Extract the (X, Y) coordinate from the center of the cell holding the provided text.  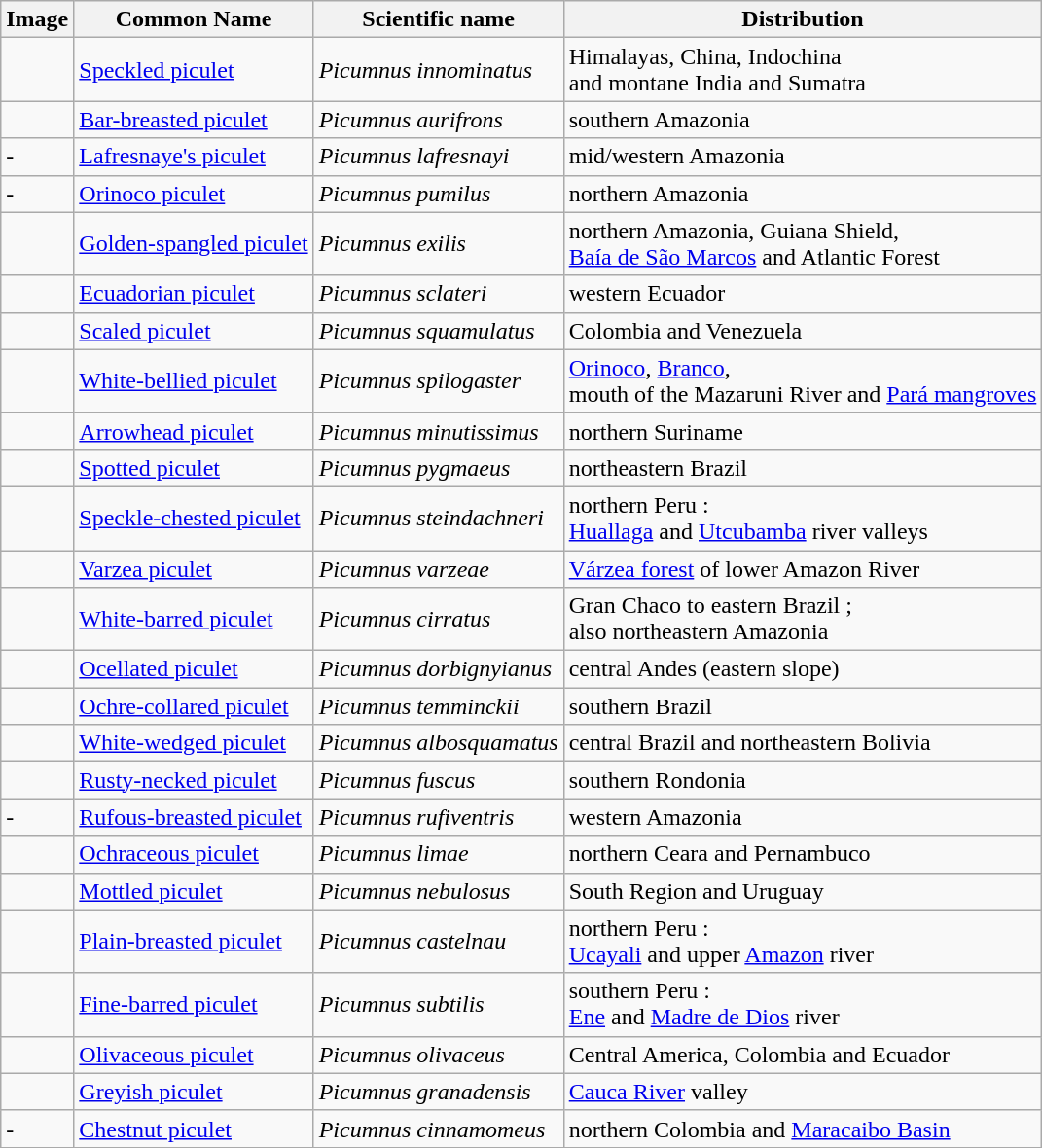
Picumnus cirratus (438, 619)
central Brazil and northeastern Bolivia (803, 743)
northern Colombia and Maracaibo Basin (803, 1129)
Ochre-collared piculet (194, 706)
Picumnus steindachneri (438, 518)
Speckle-chested piculet (194, 518)
Picumnus granadensis (438, 1092)
northern Ceara and Pernambuco (803, 854)
Image (37, 19)
Picumnus albosquamatus (438, 743)
Picumnus rufiventris (438, 817)
northern Peru :Ucayali and upper Amazon river (803, 942)
Spotted piculet (194, 468)
White-wedged piculet (194, 743)
Scaled piculet (194, 331)
northern Peru :Huallaga and Utcubamba river valleys (803, 518)
White-barred piculet (194, 619)
Olivaceous piculet (194, 1055)
northern Amazonia, Guiana Shield,Baía de São Marcos and Atlantic Forest (803, 243)
Picumnus fuscus (438, 780)
Picumnus varzeae (438, 569)
Arrowhead piculet (194, 431)
Picumnus aurifrons (438, 120)
Chestnut piculet (194, 1129)
Bar-breasted piculet (194, 120)
Cauca River valley (803, 1092)
Rusty-necked piculet (194, 780)
Central America, Colombia and Ecuador (803, 1055)
Picumnus limae (438, 854)
Orinoco piculet (194, 194)
northeastern Brazil (803, 468)
northern Amazonia (803, 194)
Gran Chaco to eastern Brazil ;also northeastern Amazonia (803, 619)
Plain-breasted piculet (194, 942)
Mottled piculet (194, 891)
Himalayas, China, Indochinaand montane India and Sumatra (803, 70)
Common Name (194, 19)
Scientific name (438, 19)
Picumnus subtilis (438, 1004)
Picumnus exilis (438, 243)
Picumnus nebulosus (438, 891)
Picumnus sclateri (438, 294)
southern Amazonia (803, 120)
Ochraceous piculet (194, 854)
southern Rondonia (803, 780)
Varzea piculet (194, 569)
Picumnus castelnau (438, 942)
Picumnus minutissimus (438, 431)
Picumnus pygmaeus (438, 468)
White-bellied piculet (194, 381)
Ecuadorian piculet (194, 294)
Picumnus dorbignyianus (438, 669)
Picumnus olivaceus (438, 1055)
Picumnus pumilus (438, 194)
Picumnus lafresnayi (438, 157)
northern Suriname (803, 431)
Picumnus innominatus (438, 70)
western Amazonia (803, 817)
Distribution (803, 19)
Orinoco, Branco,mouth of the Mazaruni River and Pará mangroves (803, 381)
southern Brazil (803, 706)
Picumnus spilogaster (438, 381)
South Region and Uruguay (803, 891)
Ocellated piculet (194, 669)
Picumnus squamulatus (438, 331)
Speckled piculet (194, 70)
Colombia and Venezuela (803, 331)
central Andes (eastern slope) (803, 669)
southern Peru :Ene and Madre de Dios river (803, 1004)
Picumnus temminckii (438, 706)
Greyish piculet (194, 1092)
Várzea forest of lower Amazon River (803, 569)
Golden-spangled piculet (194, 243)
Rufous-breasted piculet (194, 817)
Fine-barred piculet (194, 1004)
western Ecuador (803, 294)
Lafresnaye's piculet (194, 157)
Picumnus cinnamomeus (438, 1129)
mid/western Amazonia (803, 157)
